Return the (X, Y) coordinate for the center point of the cell that contains the specified text.  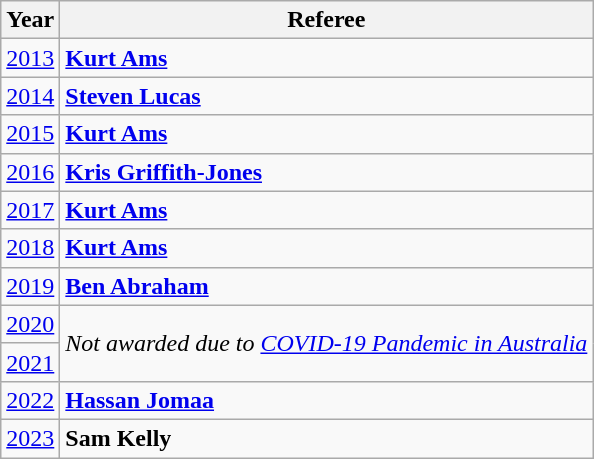
Hassan Jomaa (326, 400)
Ben Abraham (326, 286)
2015 (30, 134)
2020 (30, 324)
2017 (30, 210)
Not awarded due to COVID-19 Pandemic in Australia (326, 343)
Referee (326, 20)
2019 (30, 286)
Year (30, 20)
2013 (30, 58)
2018 (30, 248)
2016 (30, 172)
2014 (30, 96)
Kris Griffith-Jones (326, 172)
Steven Lucas (326, 96)
Sam Kelly (326, 438)
2022 (30, 400)
2021 (30, 362)
2023 (30, 438)
